For the text-containing cell, return its midpoint in (x, y) coordinate format. 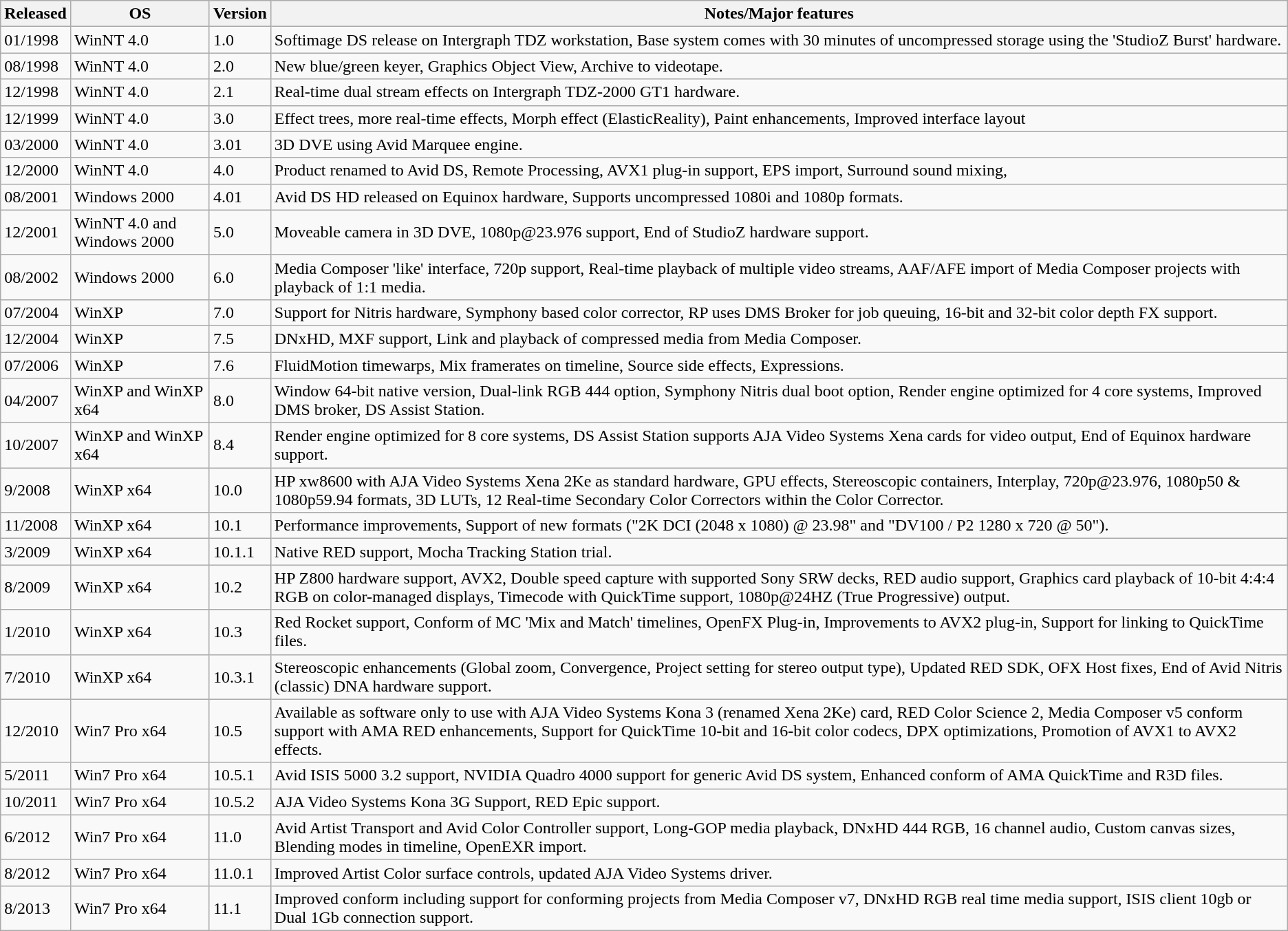
10/2011 (36, 802)
08/2002 (36, 277)
Avid ISIS 5000 3.2 support, NVIDIA Quadro 4000 support for generic Avid DS system, Enhanced conform of AMA QuickTime and R3D files. (779, 775)
11.0.1 (239, 873)
10.2 (239, 588)
Improved Artist Color surface controls, updated AJA Video Systems driver. (779, 873)
Softimage DS release on Intergraph TDZ workstation, Base system comes with 30 minutes of uncompressed storage using the 'StudioZ Burst' hardware. (779, 40)
Red Rocket support, Conform of MC 'Mix and Match' timelines, OpenFX Plug-in, Improvements to AVX2 plug-in, Support for linking to QuickTime files. (779, 632)
DNxHD, MXF support, Link and playback of compressed media from Media Composer. (779, 339)
Notes/Major features (779, 14)
11/2008 (36, 526)
07/2004 (36, 312)
04/2007 (36, 400)
10/2007 (36, 446)
4.0 (239, 171)
7/2010 (36, 677)
Moveable camera in 3D DVE, 1080p@23.976 support, End of StudioZ hardware support. (779, 233)
Real-time dual stream effects on Intergraph TDZ-2000 GT1 hardware. (779, 92)
2.1 (239, 92)
10.5.1 (239, 775)
5.0 (239, 233)
08/2001 (36, 197)
8/2013 (36, 908)
12/1999 (36, 118)
8.0 (239, 400)
4.01 (239, 197)
3D DVE using Avid Marquee engine. (779, 145)
7.0 (239, 312)
Native RED support, Mocha Tracking Station trial. (779, 552)
8/2009 (36, 588)
6/2012 (36, 837)
10.1 (239, 526)
10.5.2 (239, 802)
5/2011 (36, 775)
OS (140, 14)
Product renamed to Avid DS, Remote Processing, AVX1 plug-in support, EPS import, Surround sound mixing, (779, 171)
AJA Video Systems Kona 3G Support, RED Epic support. (779, 802)
Version (239, 14)
12/2000 (36, 171)
WinNT 4.0 and Windows 2000 (140, 233)
07/2006 (36, 365)
1.0 (239, 40)
10.3.1 (239, 677)
12/2001 (36, 233)
7.5 (239, 339)
12/1998 (36, 92)
11.1 (239, 908)
03/2000 (36, 145)
Avid DS HD released on Equinox hardware, Supports uncompressed 1080i and 1080p formats. (779, 197)
8.4 (239, 446)
12/2004 (36, 339)
12/2010 (36, 731)
11.0 (239, 837)
10.5 (239, 731)
3.0 (239, 118)
08/1998 (36, 66)
Performance improvements, Support of new formats ("2K DCI (2048 x 1080) @ 23.98" and "DV100 / P2 1280 x 720 @ 50"). (779, 526)
6.0 (239, 277)
01/1998 (36, 40)
8/2012 (36, 873)
Effect trees, more real-time effects, Morph effect (ElasticReality), Paint enhancements, Improved interface layout (779, 118)
10.1.1 (239, 552)
FluidMotion timewarps, Mix framerates on timeline, Source side effects, Expressions. (779, 365)
7.6 (239, 365)
2.0 (239, 66)
New blue/green keyer, Graphics Object View, Archive to videotape. (779, 66)
10.0 (239, 490)
Released (36, 14)
9/2008 (36, 490)
Support for Nitris hardware, Symphony based color corrector, RP uses DMS Broker for job queuing, 16-bit and 32-bit color depth FX support. (779, 312)
3/2009 (36, 552)
1/2010 (36, 632)
3.01 (239, 145)
10.3 (239, 632)
